Search for the cell housing the specified text and yield its [X, Y] center coordinate. 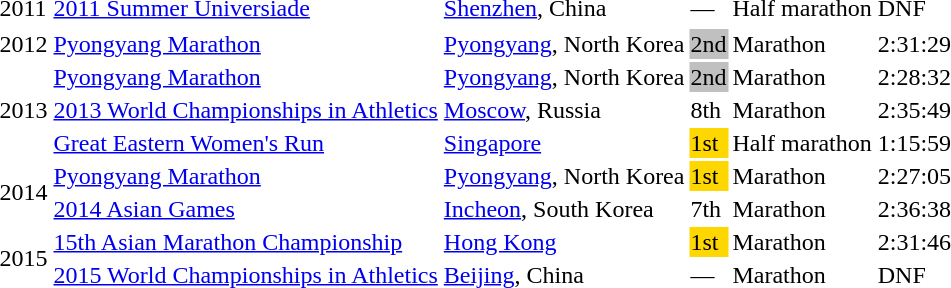
Incheon, South Korea [564, 209]
2013 World Championships in Athletics [246, 110]
15th Asian Marathon Championship [246, 242]
Half marathon [802, 143]
Moscow, Russia [564, 110]
Singapore [564, 143]
Great Eastern Women's Run [246, 143]
7th [708, 209]
Hong Kong [564, 242]
2014 Asian Games [246, 209]
8th [708, 110]
